Detect which cell encompasses the target text, then output its (X, Y) center coordinate. 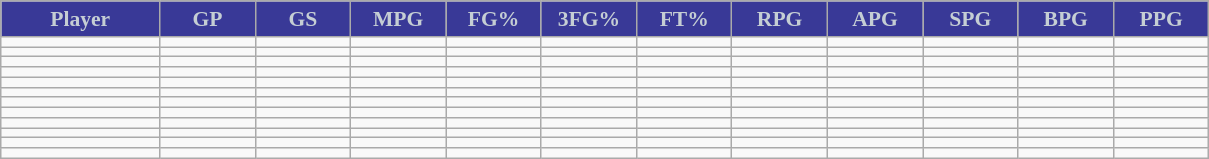
BPG (1066, 19)
GP (208, 19)
PPG (1161, 19)
3FG% (588, 19)
APG (874, 19)
FT% (684, 19)
SPG (970, 19)
Player (80, 19)
MPG (398, 19)
RPG (780, 19)
GS (302, 19)
FG% (494, 19)
